From the cell containing the given text, extract its center point as [x, y] coordinate. 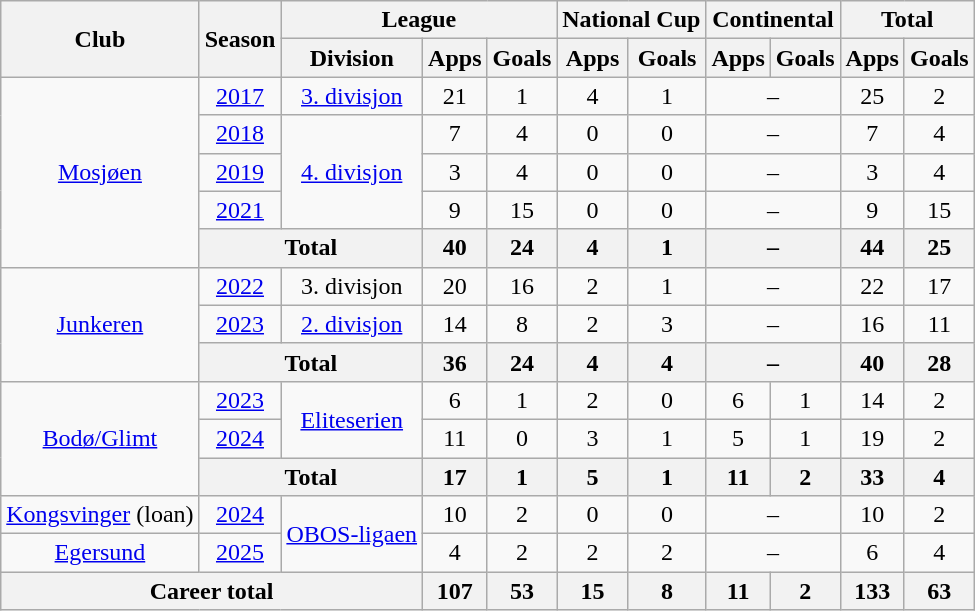
19 [872, 438]
2018 [240, 134]
2. divisjon [352, 324]
Mosjøen [100, 172]
Kongsvinger (loan) [100, 515]
Season [240, 39]
OBOS-ligaen [352, 534]
28 [939, 362]
2025 [240, 553]
Eliteserien [352, 419]
20 [455, 286]
Continental [773, 20]
Bodø/Glimt [100, 438]
2017 [240, 96]
21 [455, 96]
33 [872, 477]
44 [872, 248]
4. divisjon [352, 172]
2019 [240, 172]
53 [522, 591]
Egersund [100, 553]
2022 [240, 286]
National Cup [632, 20]
Junkeren [100, 324]
36 [455, 362]
22 [872, 286]
League [419, 20]
Career total [212, 591]
Division [352, 58]
63 [939, 591]
107 [455, 591]
Club [100, 39]
133 [872, 591]
2021 [240, 210]
